Detect which cell encompasses the target text, then output its [x, y] center coordinate. 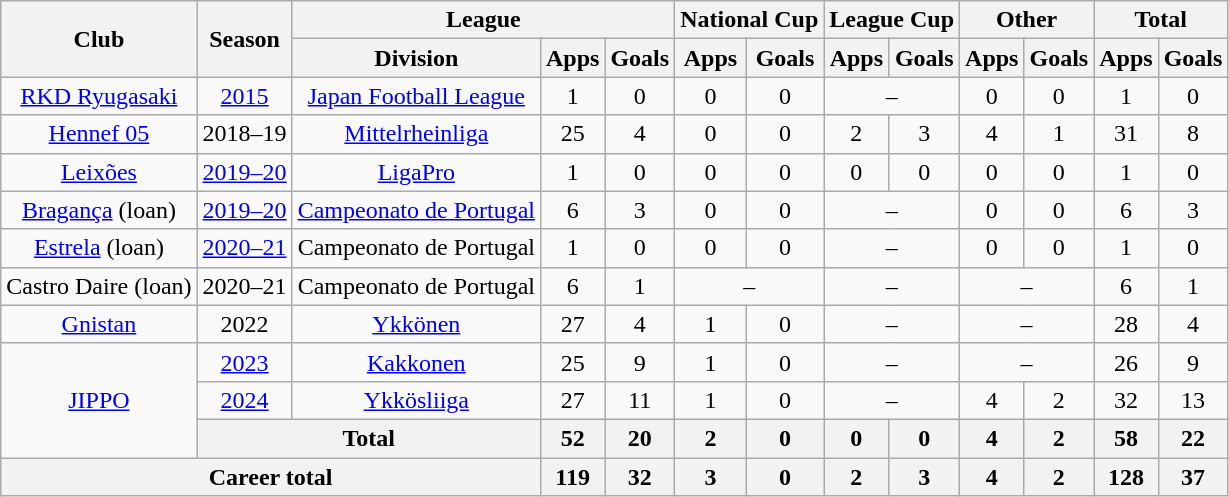
Season [244, 39]
League Cup [892, 20]
Castro Daire (loan) [99, 286]
Other [1027, 20]
Bragança (loan) [99, 210]
22 [1193, 438]
Club [99, 39]
58 [1126, 438]
Ykkösliiga [416, 400]
26 [1126, 362]
LigaPro [416, 172]
2022 [244, 324]
31 [1126, 134]
League [484, 20]
52 [572, 438]
Ykkönen [416, 324]
20 [640, 438]
2023 [244, 362]
2015 [244, 96]
Estrela (loan) [99, 248]
11 [640, 400]
JIPPO [99, 400]
28 [1126, 324]
Mittelrheinliga [416, 134]
RKD Ryugasaki [99, 96]
37 [1193, 477]
119 [572, 477]
Gnistan [99, 324]
Career total [271, 477]
8 [1193, 134]
Division [416, 58]
Kakkonen [416, 362]
2018–19 [244, 134]
2024 [244, 400]
13 [1193, 400]
Japan Football League [416, 96]
128 [1126, 477]
National Cup [750, 20]
Hennef 05 [99, 134]
Leixões [99, 172]
